Output the [X, Y] coordinate of the center of the cell containing the given text.  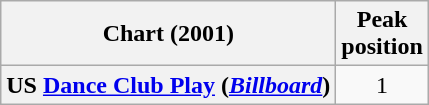
Chart (2001) [168, 34]
US Dance Club Play (Billboard) [168, 85]
Peakposition [382, 34]
1 [382, 85]
